Detect which cell encompasses the target text, then output its [X, Y] center coordinate. 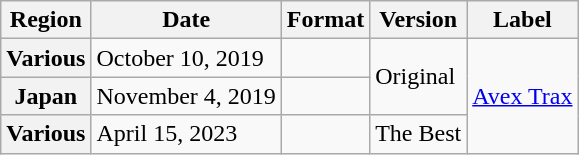
Label [522, 20]
April 15, 2023 [186, 134]
The Best [418, 134]
Date [186, 20]
Japan [46, 96]
Original [418, 77]
Avex Trax [522, 96]
November 4, 2019 [186, 96]
Region [46, 20]
Version [418, 20]
Format [325, 20]
October 10, 2019 [186, 58]
